Output the (x, y) coordinate of the center of the cell containing the given text.  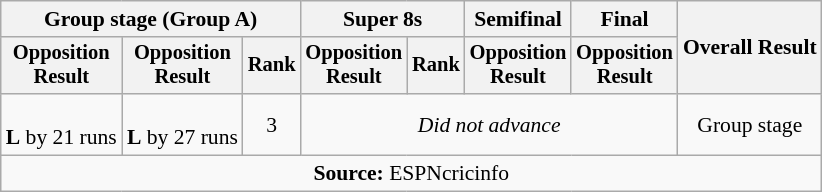
Group stage (Group A) (151, 19)
Group stage (750, 124)
Did not advance (488, 124)
Super 8s (382, 19)
Final (624, 19)
Source: ESPNcricinfo (412, 174)
L by 27 runs (182, 124)
Overall Result (750, 48)
Semifinal (518, 19)
L by 21 runs (62, 124)
3 (272, 124)
